For the text-containing cell, return its midpoint in (x, y) coordinate format. 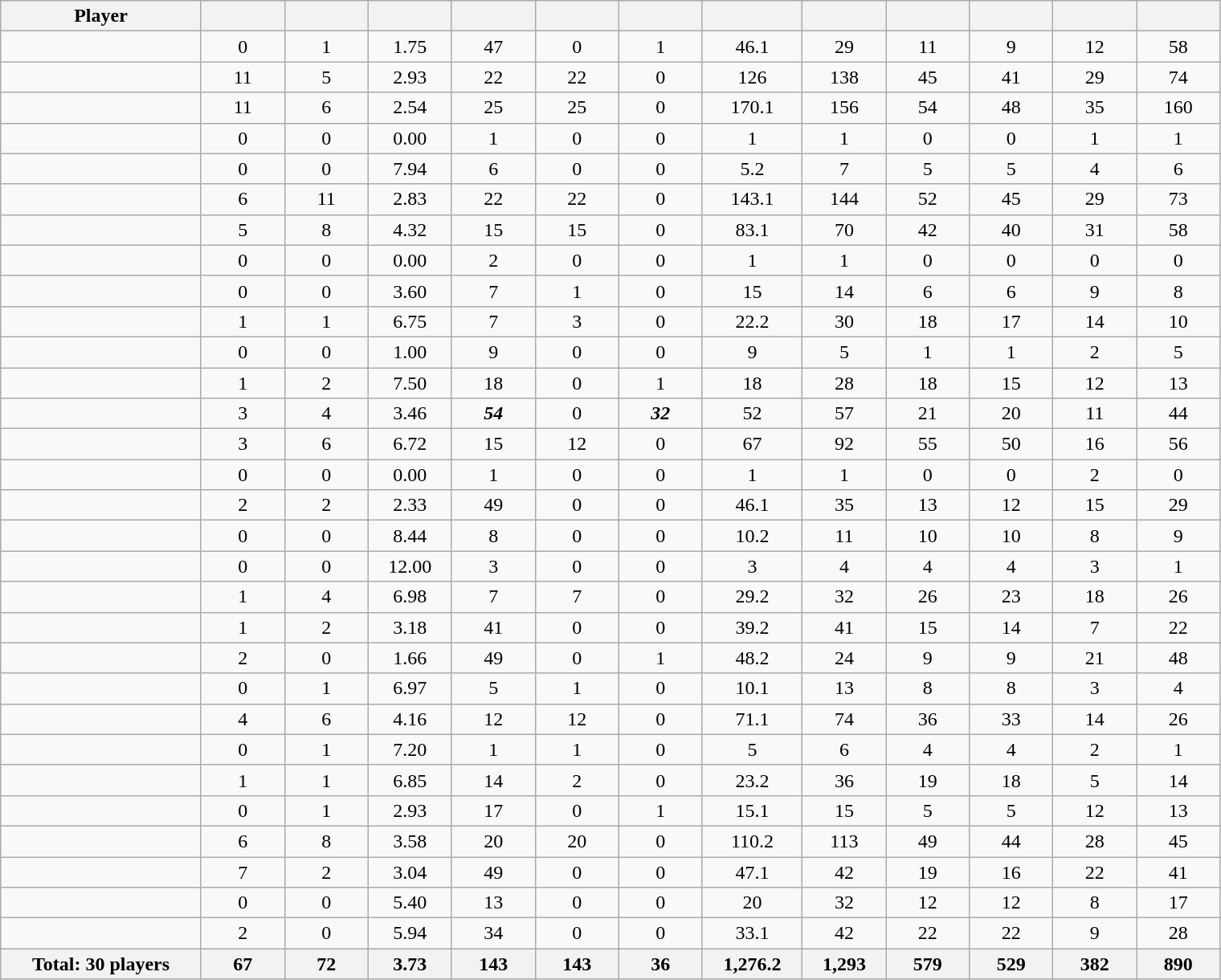
12.00 (410, 566)
6.97 (410, 688)
70 (844, 230)
24 (844, 658)
48.2 (752, 658)
73 (1178, 199)
71.1 (752, 719)
10.2 (752, 536)
23.2 (752, 780)
2.54 (410, 108)
126 (752, 77)
529 (1011, 964)
72 (326, 964)
8.44 (410, 536)
6.72 (410, 444)
143.1 (752, 199)
30 (844, 321)
7.20 (410, 749)
5.94 (410, 933)
170.1 (752, 108)
34 (493, 933)
33.1 (752, 933)
29.2 (752, 597)
57 (844, 414)
579 (928, 964)
83.1 (752, 230)
10.1 (752, 688)
5.40 (410, 903)
6.75 (410, 321)
40 (1011, 230)
3.58 (410, 841)
6.85 (410, 780)
Total: 30 players (101, 964)
113 (844, 841)
1.75 (410, 47)
110.2 (752, 841)
1,293 (844, 964)
50 (1011, 444)
890 (1178, 964)
3.60 (410, 291)
15.1 (752, 811)
7.94 (410, 169)
56 (1178, 444)
160 (1178, 108)
55 (928, 444)
23 (1011, 597)
3.04 (410, 872)
3.73 (410, 964)
6.98 (410, 597)
39.2 (752, 627)
47 (493, 47)
144 (844, 199)
2.83 (410, 199)
3.18 (410, 627)
138 (844, 77)
2.33 (410, 505)
382 (1095, 964)
4.16 (410, 719)
47.1 (752, 872)
1.00 (410, 352)
Player (101, 16)
31 (1095, 230)
1,276.2 (752, 964)
1.66 (410, 658)
92 (844, 444)
5.2 (752, 169)
22.2 (752, 321)
7.50 (410, 383)
4.32 (410, 230)
156 (844, 108)
33 (1011, 719)
3.46 (410, 414)
